From the cell containing the given text, extract its center point as (x, y) coordinate. 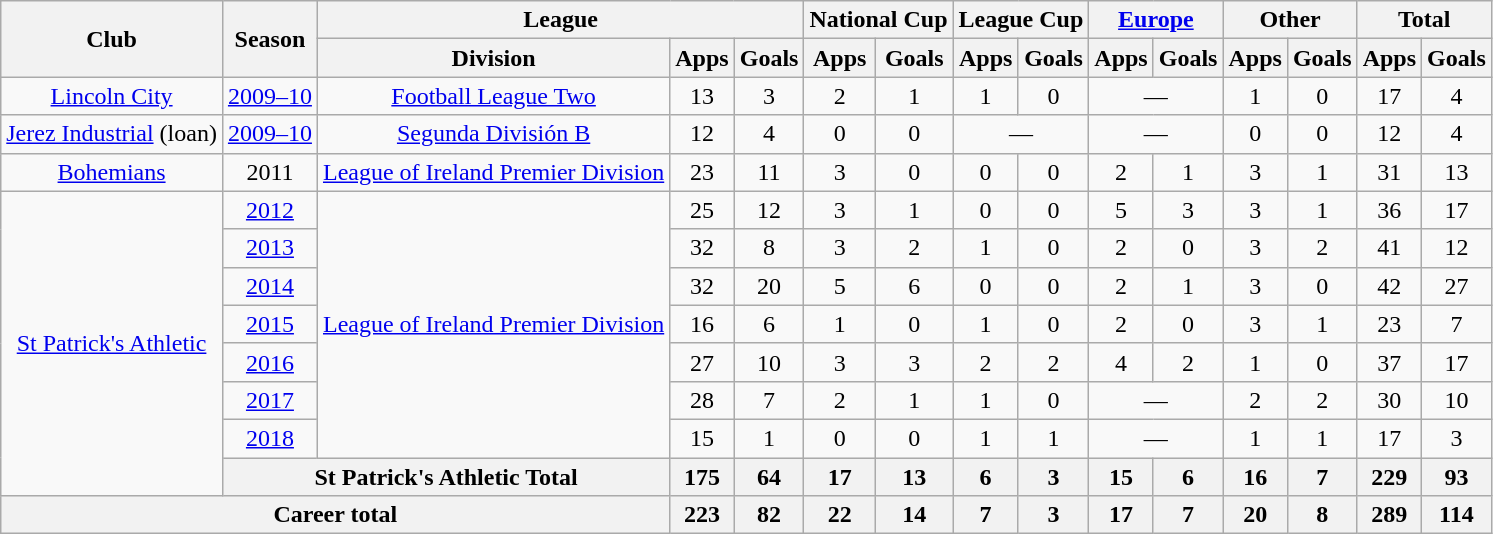
42 (1389, 286)
Season (270, 39)
229 (1389, 477)
14 (915, 515)
2014 (270, 286)
Club (112, 39)
25 (702, 210)
82 (769, 515)
28 (702, 400)
22 (840, 515)
2017 (270, 400)
36 (1389, 210)
64 (769, 477)
League (560, 20)
League Cup (1021, 20)
Lincoln City (112, 96)
2018 (270, 438)
Europe (1156, 20)
41 (1389, 248)
30 (1389, 400)
37 (1389, 362)
Football League Two (493, 96)
93 (1457, 477)
2012 (270, 210)
2011 (270, 172)
Total (1424, 20)
2016 (270, 362)
2013 (270, 248)
National Cup (878, 20)
223 (702, 515)
11 (769, 172)
289 (1389, 515)
Other (1290, 20)
175 (702, 477)
St Patrick's Athletic Total (446, 477)
114 (1457, 515)
Segunda División B (493, 134)
31 (1389, 172)
2015 (270, 324)
Jerez Industrial (loan) (112, 134)
Career total (336, 515)
Division (493, 58)
St Patrick's Athletic (112, 343)
Bohemians (112, 172)
